For the text-containing cell, return its midpoint in (x, y) coordinate format. 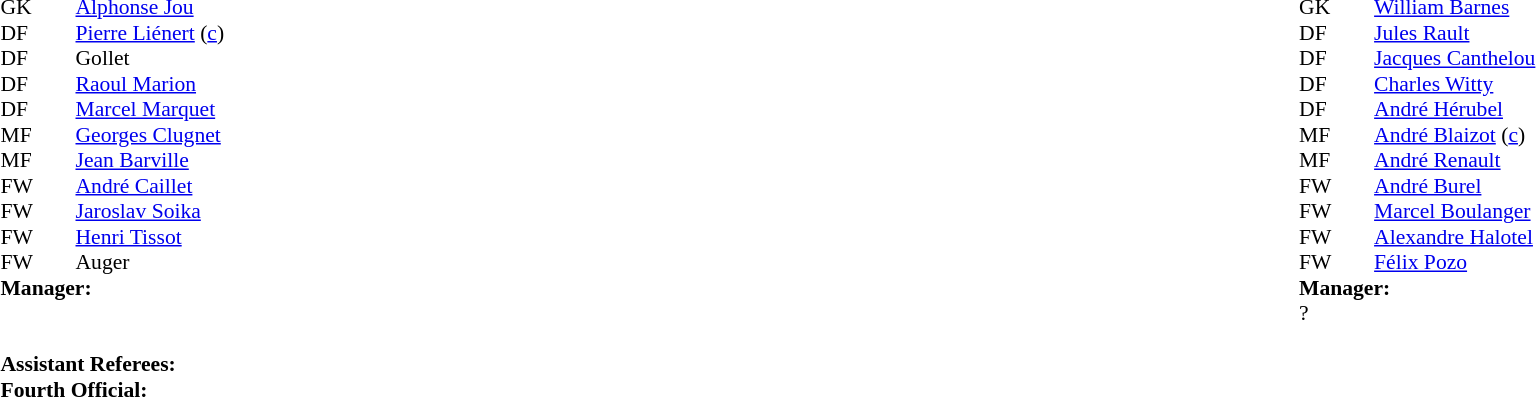
Pierre Liénert (c) (150, 33)
Auger (150, 263)
? (1417, 313)
Jaroslav Soika (150, 211)
Marcel Boulanger (1454, 211)
Gollet (150, 59)
Charles Witty (1454, 84)
Félix Pozo (1454, 263)
André Caillet (150, 186)
Jean Barville (150, 161)
André Blaizot (c) (1454, 135)
Jules Rault (1454, 33)
André Burel (1454, 186)
Jacques Canthelou (1454, 59)
Alexandre Halotel (1454, 237)
André Renault (1454, 161)
Raoul Marion (150, 84)
Marcel Marquet (150, 109)
André Hérubel (1454, 109)
Georges Clugnet (150, 135)
Henri Tissot (150, 237)
